Pinpoint the cell where the given text exists, returning its [X, Y] midpoint coordinate. 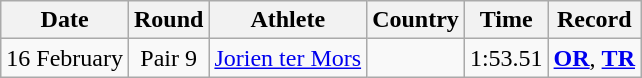
Jorien ter Mors [288, 58]
OR, TR [594, 58]
Time [506, 20]
Pair 9 [168, 58]
Round [168, 20]
Record [594, 20]
Country [416, 20]
1:53.51 [506, 58]
Athlete [288, 20]
16 February [65, 58]
Date [65, 20]
